Capture the cell that displays the provided text and extract its (x, y) central coordinate. 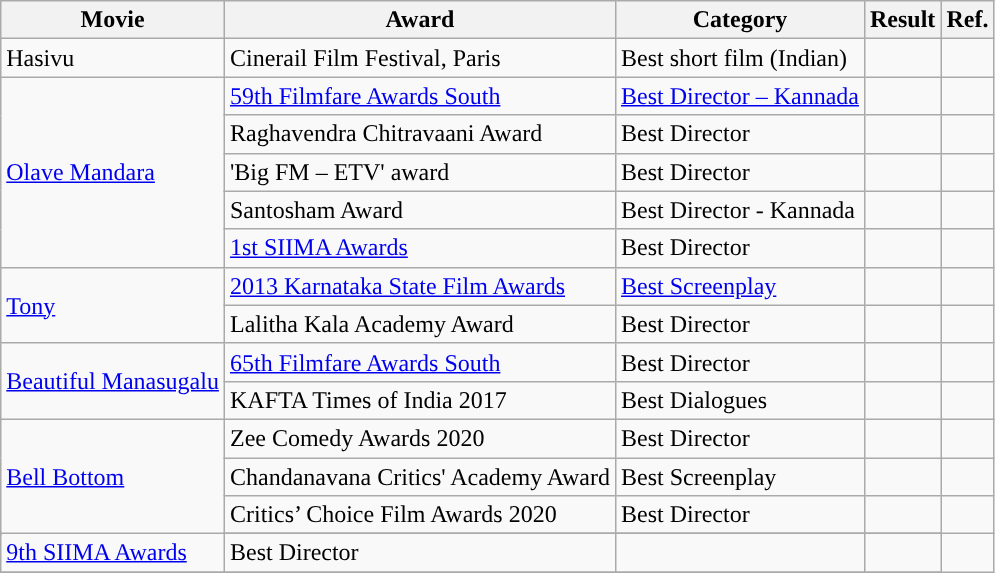
Category (740, 20)
Ref. (968, 20)
Raghavendra Chitravaani Award (420, 134)
KAFTA Times of India 2017 (420, 400)
1st SIIMA Awards (420, 248)
Best short film (Indian) (740, 58)
59th Filmfare Awards South (420, 96)
Olave Mandara (113, 172)
Best Director – Kannada (740, 96)
'Big FM – ETV' award (420, 172)
2013 Karnataka State Film Awards (420, 286)
Best Dialogues (740, 400)
Award (420, 20)
Movie (113, 20)
65th Filmfare Awards South (420, 362)
9th SIIMA Awards (113, 553)
Zee Comedy Awards 2020 (420, 438)
Bell Bottom (113, 476)
Hasivu (113, 58)
Result (902, 20)
Lalitha Kala Academy Award (420, 324)
Beautiful Manasugalu (113, 381)
Critics’ Choice Film Awards 2020 (420, 515)
Tony (113, 305)
Cinerail Film Festival, Paris (420, 58)
Best Director - Kannada (740, 210)
Santosham Award (420, 210)
Chandanavana Critics' Academy Award (420, 477)
